Pinpoint the cell where the given text exists, returning its [X, Y] midpoint coordinate. 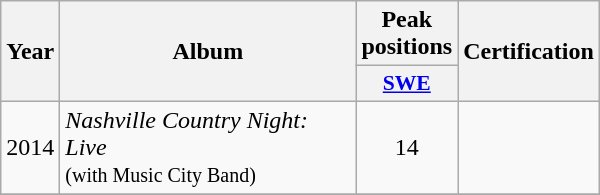
14 [407, 147]
Album [208, 52]
2014 [30, 147]
Peak positions [407, 34]
SWE [407, 84]
Nashville Country Night: Live(with Music City Band) [208, 147]
Certification [529, 52]
Year [30, 52]
